Return the [X, Y] coordinate for the center point of the cell that contains the specified text.  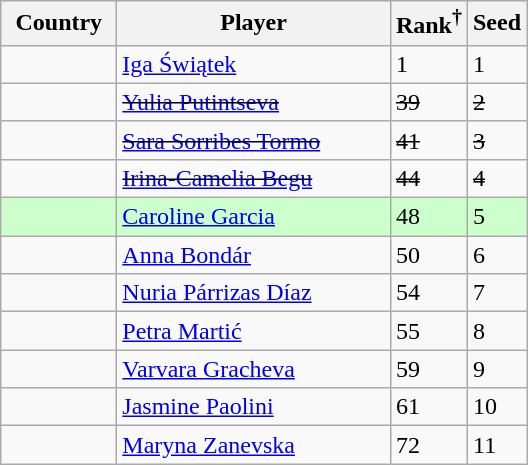
44 [428, 178]
Sara Sorribes Tormo [254, 140]
Iga Świątek [254, 64]
Anna Bondár [254, 255]
Country [59, 24]
8 [496, 331]
Yulia Putintseva [254, 102]
41 [428, 140]
Rank† [428, 24]
Varvara Gracheva [254, 369]
48 [428, 217]
Maryna Zanevska [254, 445]
9 [496, 369]
2 [496, 102]
Petra Martić [254, 331]
11 [496, 445]
Nuria Párrizas Díaz [254, 293]
5 [496, 217]
4 [496, 178]
61 [428, 407]
50 [428, 255]
Irina-Camelia Begu [254, 178]
10 [496, 407]
7 [496, 293]
Caroline Garcia [254, 217]
3 [496, 140]
Player [254, 24]
39 [428, 102]
6 [496, 255]
59 [428, 369]
54 [428, 293]
Jasmine Paolini [254, 407]
72 [428, 445]
Seed [496, 24]
55 [428, 331]
